Extract the (X, Y) coordinate from the center of the cell holding the provided text.  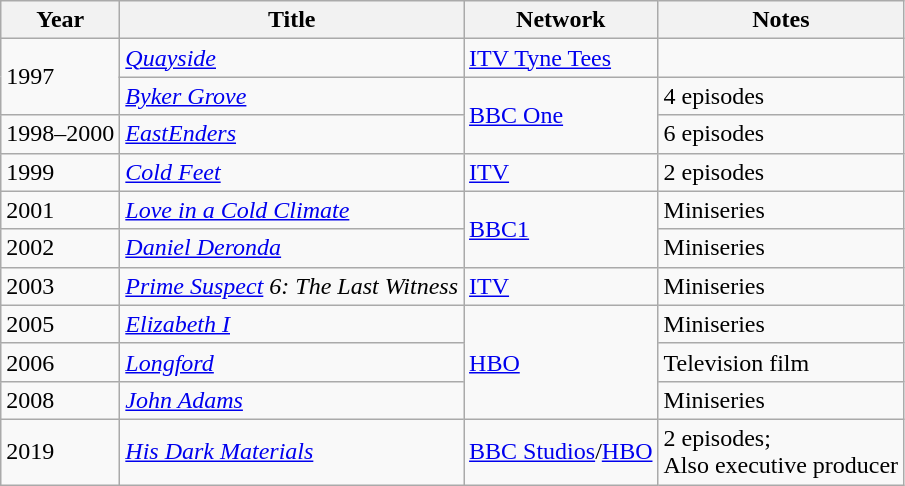
Notes (781, 20)
1999 (60, 172)
Cold Feet (292, 172)
BBC One (561, 115)
4 episodes (781, 96)
BBC Studios/HBO (561, 452)
1997 (60, 77)
Television film (781, 362)
ITV Tyne Tees (561, 58)
Prime Suspect 6: The Last Witness (292, 286)
Love in a Cold Climate (292, 210)
1998–2000 (60, 134)
2001 (60, 210)
EastEnders (292, 134)
BBC1 (561, 229)
2002 (60, 248)
Year (60, 20)
2003 (60, 286)
2019 (60, 452)
Elizabeth I (292, 324)
Quayside (292, 58)
2 episodes;Also executive producer (781, 452)
2006 (60, 362)
2 episodes (781, 172)
2005 (60, 324)
Longford (292, 362)
John Adams (292, 400)
HBO (561, 362)
6 episodes (781, 134)
His Dark Materials (292, 452)
Network (561, 20)
Byker Grove (292, 96)
2008 (60, 400)
Title (292, 20)
Daniel Deronda (292, 248)
